Extract the [X, Y] coordinate from the center of the cell holding the provided text.  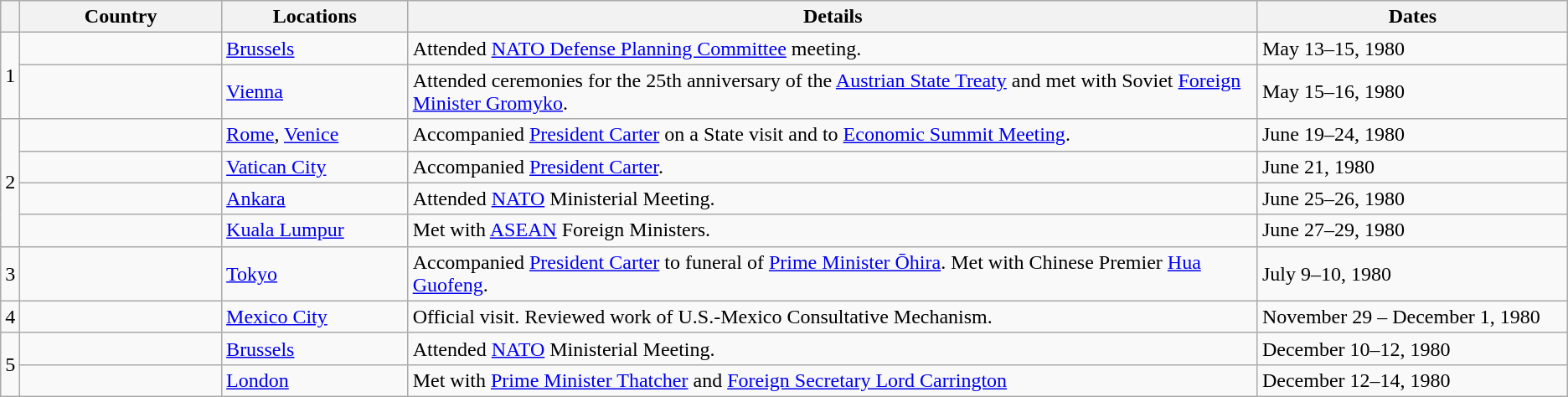
2 [10, 183]
Tokyo [315, 273]
Accompanied President Carter. [833, 167]
June 25–26, 1980 [1412, 198]
June 27–29, 1980 [1412, 230]
Attended ceremonies for the 25th anniversary of the Austrian State Treaty and met with Soviet Foreign Minister Gromyko. [833, 92]
1 [10, 75]
Locations [315, 17]
Accompanied President Carter on a State visit and to Economic Summit Meeting. [833, 135]
Rome, Venice [315, 135]
Met with ASEAN Foreign Ministers. [833, 230]
Details [833, 17]
Vatican City [315, 167]
Dates [1412, 17]
5 [10, 364]
Official visit. Reviewed work of U.S.-Mexico Consultative Mechanism. [833, 317]
December 10–12, 1980 [1412, 348]
May 13–15, 1980 [1412, 49]
Met with Prime Minister Thatcher and Foreign Secretary Lord Carrington [833, 380]
4 [10, 317]
July 9–10, 1980 [1412, 273]
Country [121, 17]
Accompanied President Carter to funeral of Prime Minister Ōhira. Met with Chinese Premier Hua Guofeng. [833, 273]
December 12–14, 1980 [1412, 380]
3 [10, 273]
Ankara [315, 198]
June 19–24, 1980 [1412, 135]
November 29 – December 1, 1980 [1412, 317]
Kuala Lumpur [315, 230]
May 15–16, 1980 [1412, 92]
Mexico City [315, 317]
Attended NATO Defense Planning Committee meeting. [833, 49]
June 21, 1980 [1412, 167]
London [315, 380]
Vienna [315, 92]
